Find where the given text appears and provide that cell's center as [x, y] coordinate. 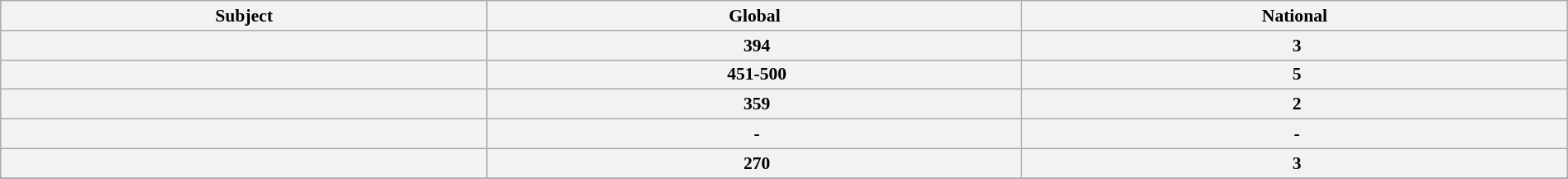
5 [1295, 75]
National [1295, 16]
394 [754, 46]
Subject [245, 16]
270 [754, 163]
Global [754, 16]
359 [754, 104]
451-500 [754, 75]
2 [1295, 104]
